Search for the cell housing the specified text and yield its [X, Y] center coordinate. 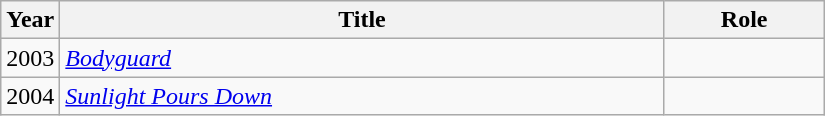
Sunlight Pours Down [362, 96]
Bodyguard [362, 58]
Role [744, 20]
2003 [30, 58]
Title [362, 20]
Year [30, 20]
2004 [30, 96]
